Detect which cell encompasses the target text, then output its (X, Y) center coordinate. 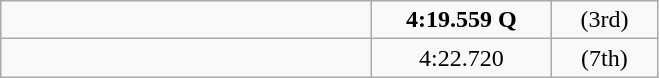
(7th) (604, 58)
4:19.559 Q (462, 20)
(3rd) (604, 20)
4:22.720 (462, 58)
